Return the (X, Y) coordinate for the center point of the cell that contains the specified text.  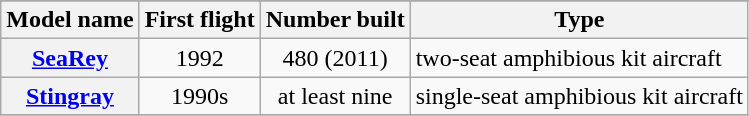
Model name (70, 20)
two-seat amphibious kit aircraft (579, 58)
SeaRey (70, 58)
Type (579, 20)
First flight (200, 20)
1990s (200, 96)
at least nine (335, 96)
Number built (335, 20)
480 (2011) (335, 58)
Stingray (70, 96)
1992 (200, 58)
single-seat amphibious kit aircraft (579, 96)
